Provide the (X, Y) coordinate of the cell's center where the given text is located.  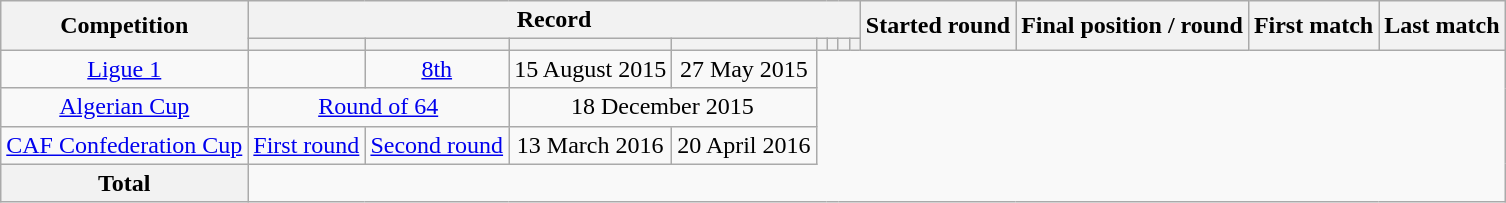
Algerian Cup (124, 107)
Final position / round (1132, 26)
8th (437, 69)
Total (124, 183)
Round of 64 (378, 107)
First match (1313, 26)
Last match (1442, 26)
Started round (938, 26)
Record (554, 20)
15 August 2015 (590, 69)
Ligue 1 (124, 69)
27 May 2015 (744, 69)
First round (306, 145)
Second round (437, 145)
20 April 2016 (744, 145)
18 December 2015 (662, 107)
13 March 2016 (590, 145)
Competition (124, 26)
CAF Confederation Cup (124, 145)
